Identify which cell holds the provided text, then report its (X, Y) central coordinate. 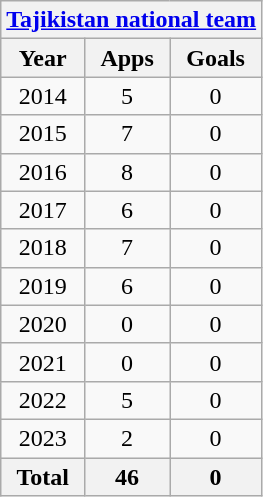
Tajikistan national team (132, 20)
2018 (43, 248)
2019 (43, 286)
2021 (43, 362)
Apps (128, 58)
2016 (43, 172)
2 (128, 438)
2020 (43, 324)
2023 (43, 438)
2015 (43, 134)
2017 (43, 210)
Total (43, 477)
Goals (216, 58)
2022 (43, 400)
Year (43, 58)
46 (128, 477)
8 (128, 172)
2014 (43, 96)
